From the cell containing the given text, extract its center point as [X, Y] coordinate. 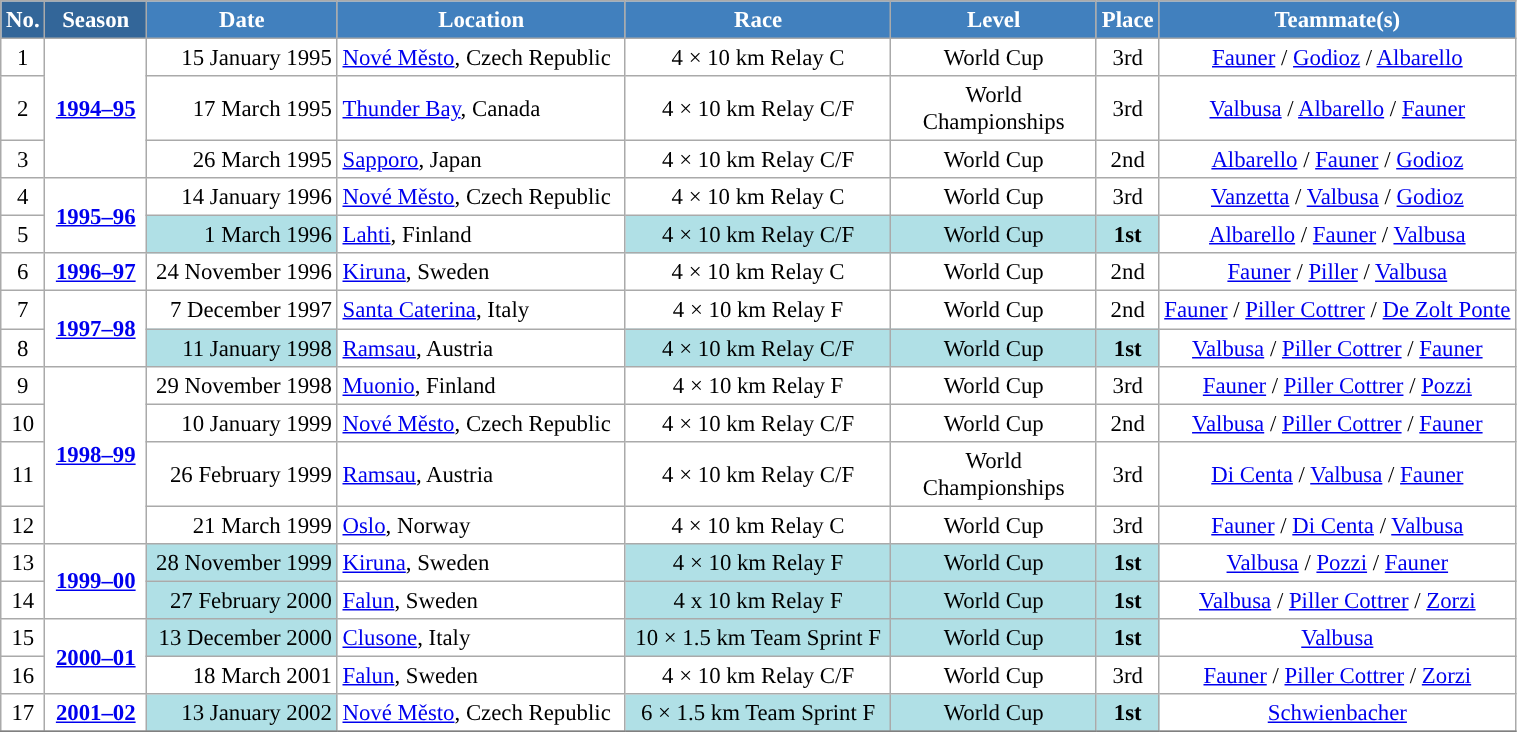
Valbusa / Pozzi / Fauner [1338, 563]
Teammate(s) [1338, 20]
17 March 1995 [242, 108]
Muonio, Finland [481, 385]
10 January 1999 [242, 423]
Thunder Bay, Canada [481, 108]
1997–98 [96, 328]
2 [23, 108]
11 January 1998 [242, 348]
15 [23, 638]
1999–00 [96, 582]
2001–02 [96, 713]
6 [23, 273]
4 x 10 km Relay F [758, 600]
6 × 1.5 km Team Sprint F [758, 713]
Fauner / Di Centa / Valbusa [1338, 525]
18 March 2001 [242, 675]
8 [23, 348]
17 [23, 713]
Fauner / Piller Cottrer / De Zolt Ponte [1338, 310]
7 December 1997 [242, 310]
Level [994, 20]
26 February 1999 [242, 474]
Schwienbacher [1338, 713]
Valbusa [1338, 638]
Fauner / Piller Cottrer / Pozzi [1338, 385]
14 [23, 600]
Lahti, Finland [481, 235]
27 February 2000 [242, 600]
14 January 1996 [242, 197]
21 March 1999 [242, 525]
1 March 1996 [242, 235]
3 [23, 160]
Fauner / Godioz / Albarello [1338, 58]
Di Centa / Valbusa / Fauner [1338, 474]
13 December 2000 [242, 638]
28 November 1999 [242, 563]
Santa Caterina, Italy [481, 310]
4 [23, 197]
1 [23, 58]
16 [23, 675]
1996–97 [96, 273]
10 [23, 423]
Race [758, 20]
1998–99 [96, 454]
Clusone, Italy [481, 638]
10 × 1.5 km Team Sprint F [758, 638]
29 November 1998 [242, 385]
7 [23, 310]
24 November 1996 [242, 273]
26 March 1995 [242, 160]
13 January 2002 [242, 713]
Valbusa / Piller Cottrer / Zorzi [1338, 600]
Season [96, 20]
Valbusa / Albarello / Fauner [1338, 108]
12 [23, 525]
Fauner / Piller Cottrer / Zorzi [1338, 675]
13 [23, 563]
Location [481, 20]
Albarello / Fauner / Valbusa [1338, 235]
No. [23, 20]
15 January 1995 [242, 58]
2000–01 [96, 656]
Fauner / Piller / Valbusa [1338, 273]
11 [23, 474]
1995–96 [96, 216]
9 [23, 385]
Date [242, 20]
Albarello / Fauner / Godioz [1338, 160]
5 [23, 235]
1994–95 [96, 109]
Sapporo, Japan [481, 160]
Place [1127, 20]
Oslo, Norway [481, 525]
Vanzetta / Valbusa / Godioz [1338, 197]
